From the cell containing the given text, extract its center point as (X, Y) coordinate. 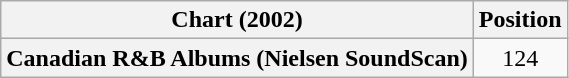
Canadian R&B Albums (Nielsen SoundScan) (238, 58)
Position (520, 20)
124 (520, 58)
Chart (2002) (238, 20)
